Output the (X, Y) coordinate of the center of the cell containing the given text.  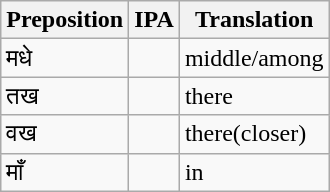
तख (65, 96)
there(closer) (254, 134)
middle/among (254, 58)
माँ (65, 172)
Translation (254, 20)
there (254, 96)
मधे (65, 58)
IPA (154, 20)
Preposition (65, 20)
वख (65, 134)
in (254, 172)
